From the cell containing the given text, extract its center point as [X, Y] coordinate. 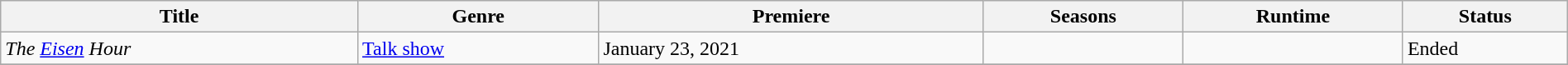
Genre [478, 17]
Status [1485, 17]
Talk show [478, 48]
January 23, 2021 [791, 48]
The Eisen Hour [179, 48]
Runtime [1293, 17]
Ended [1485, 48]
Premiere [791, 17]
Title [179, 17]
Seasons [1083, 17]
